Capture the cell that displays the provided text and extract its [x, y] central coordinate. 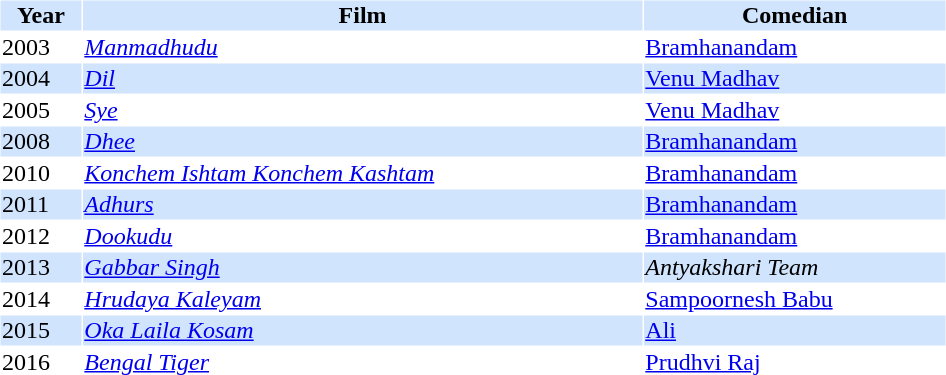
Konchem Ishtam Konchem Kashtam [362, 173]
Sye [362, 110]
Dil [362, 79]
Dhee [362, 141]
2014 [40, 299]
2013 [40, 267]
Oka Laila Kosam [362, 331]
Antyakshari Team [795, 267]
Hrudaya Kaleyam [362, 299]
2015 [40, 331]
2010 [40, 173]
Comedian [795, 15]
2003 [40, 47]
2004 [40, 79]
2012 [40, 236]
Sampoornesh Babu [795, 299]
Dookudu [362, 236]
Film [362, 15]
2005 [40, 110]
Manmadhudu [362, 47]
Year [40, 15]
Adhurs [362, 205]
Gabbar Singh [362, 267]
2011 [40, 205]
Ali [795, 331]
2008 [40, 141]
